Output the (X, Y) coordinate of the center of the cell containing the given text.  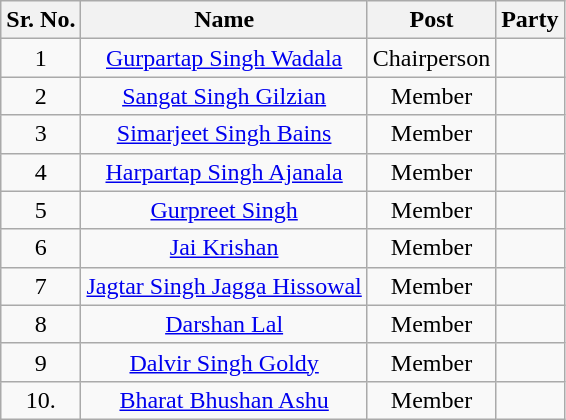
Jagtar Singh Jagga Hissowal (224, 286)
9 (41, 362)
10. (41, 400)
Harpartap Singh Ajanala (224, 172)
Name (224, 20)
Party (530, 20)
3 (41, 134)
5 (41, 210)
Darshan Lal (224, 324)
Bharat Bhushan Ashu (224, 400)
Jai Krishan (224, 248)
6 (41, 248)
Sr. No. (41, 20)
Post (431, 20)
Chairperson (431, 58)
Gurpartap Singh Wadala (224, 58)
Simarjeet Singh Bains (224, 134)
2 (41, 96)
7 (41, 286)
1 (41, 58)
8 (41, 324)
Gurpreet Singh (224, 210)
4 (41, 172)
Dalvir Singh Goldy (224, 362)
Sangat Singh Gilzian (224, 96)
